Capture the cell that displays the provided text and extract its [X, Y] central coordinate. 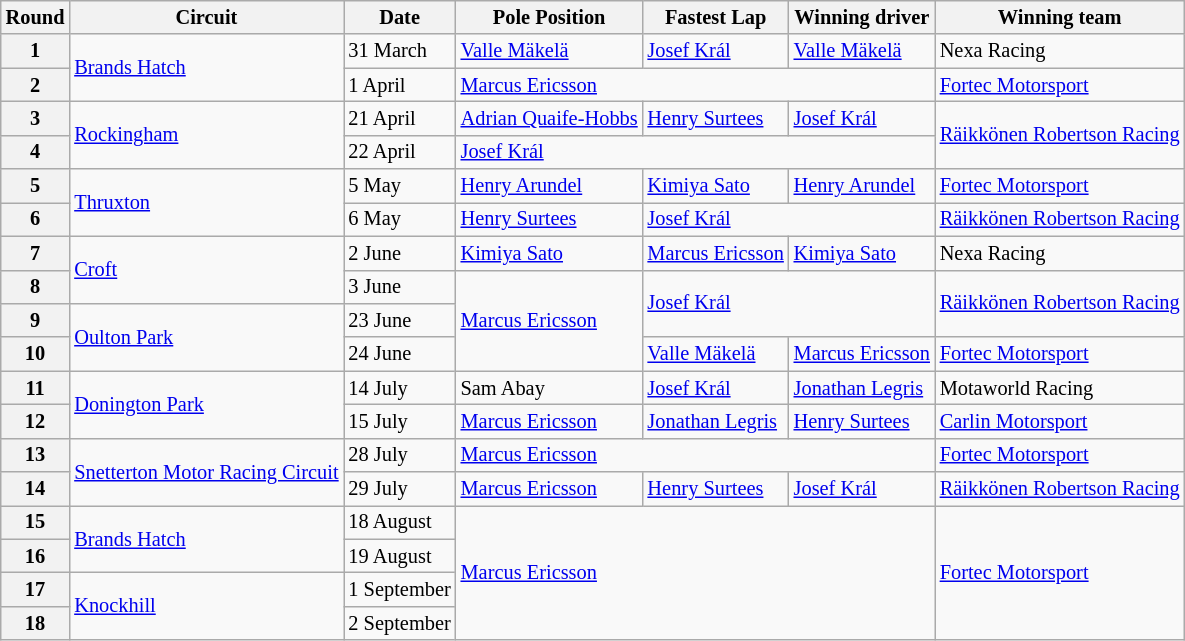
Adrian Quaife-Hobbs [550, 118]
23 June [400, 320]
Motaworld Racing [1060, 388]
Croft [206, 270]
8 [36, 287]
5 May [400, 186]
19 August [400, 556]
Date [400, 17]
Sam Abay [550, 388]
5 [36, 186]
11 [36, 388]
7 [36, 253]
Winning driver [862, 17]
6 [36, 219]
Carlin Motorsport [1060, 421]
17 [36, 589]
Donington Park [206, 404]
28 July [400, 455]
29 July [400, 489]
15 July [400, 421]
Pole Position [550, 17]
Winning team [1060, 17]
9 [36, 320]
14 [36, 489]
10 [36, 354]
Thruxton [206, 202]
Circuit [206, 17]
14 July [400, 388]
1 April [400, 85]
2 June [400, 253]
Oulton Park [206, 336]
3 [36, 118]
21 April [400, 118]
15 [36, 522]
Snetterton Motor Racing Circuit [206, 472]
Rockingham [206, 134]
6 May [400, 219]
18 August [400, 522]
Knockhill [206, 606]
2 [36, 85]
4 [36, 152]
13 [36, 455]
22 April [400, 152]
1 September [400, 589]
24 June [400, 354]
16 [36, 556]
12 [36, 421]
31 March [400, 51]
1 [36, 51]
18 [36, 623]
2 September [400, 623]
3 June [400, 287]
Round [36, 17]
Fastest Lap [716, 17]
